Return the [X, Y] coordinate for the center point of the cell that contains the specified text.  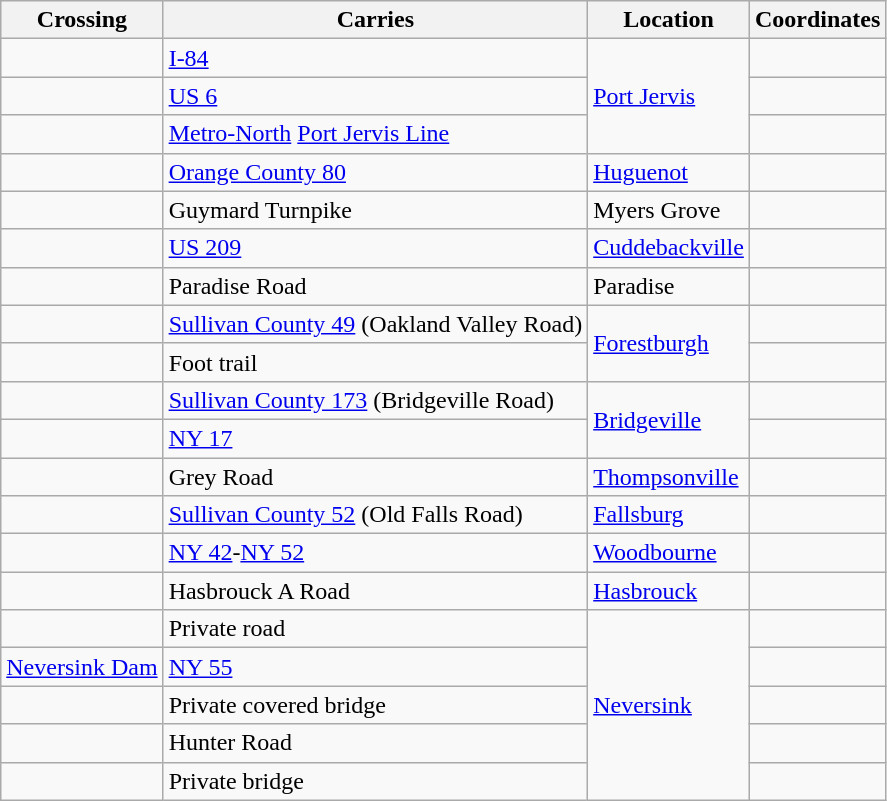
NY 17 [376, 438]
Private bridge [376, 781]
Neversink [669, 705]
Foot trail [376, 362]
Private road [376, 629]
Sullivan County 173 (Bridgeville Road) [376, 400]
Huguenot [669, 172]
Thompsonville [669, 477]
Fallsburg [669, 515]
Bridgeville [669, 419]
Coordinates [817, 20]
Woodbourne [669, 553]
I-84 [376, 58]
Cuddebackville [669, 248]
Hasbrouck [669, 591]
Guymard Turnpike [376, 210]
Forestburgh [669, 343]
Paradise [669, 286]
Sullivan County 49 (Oakland Valley Road) [376, 324]
US 6 [376, 96]
Location [669, 20]
Paradise Road [376, 286]
Orange County 80 [376, 172]
Metro-North Port Jervis Line [376, 134]
Carries [376, 20]
Hasbrouck A Road [376, 591]
Sullivan County 52 (Old Falls Road) [376, 515]
Hunter Road [376, 743]
Myers Grove [669, 210]
Crossing [82, 20]
NY 55 [376, 667]
US 209 [376, 248]
Port Jervis [669, 96]
Grey Road [376, 477]
Private covered bridge [376, 705]
NY 42-NY 52 [376, 553]
Neversink Dam [82, 667]
